Capture the cell that displays the provided text and extract its (X, Y) central coordinate. 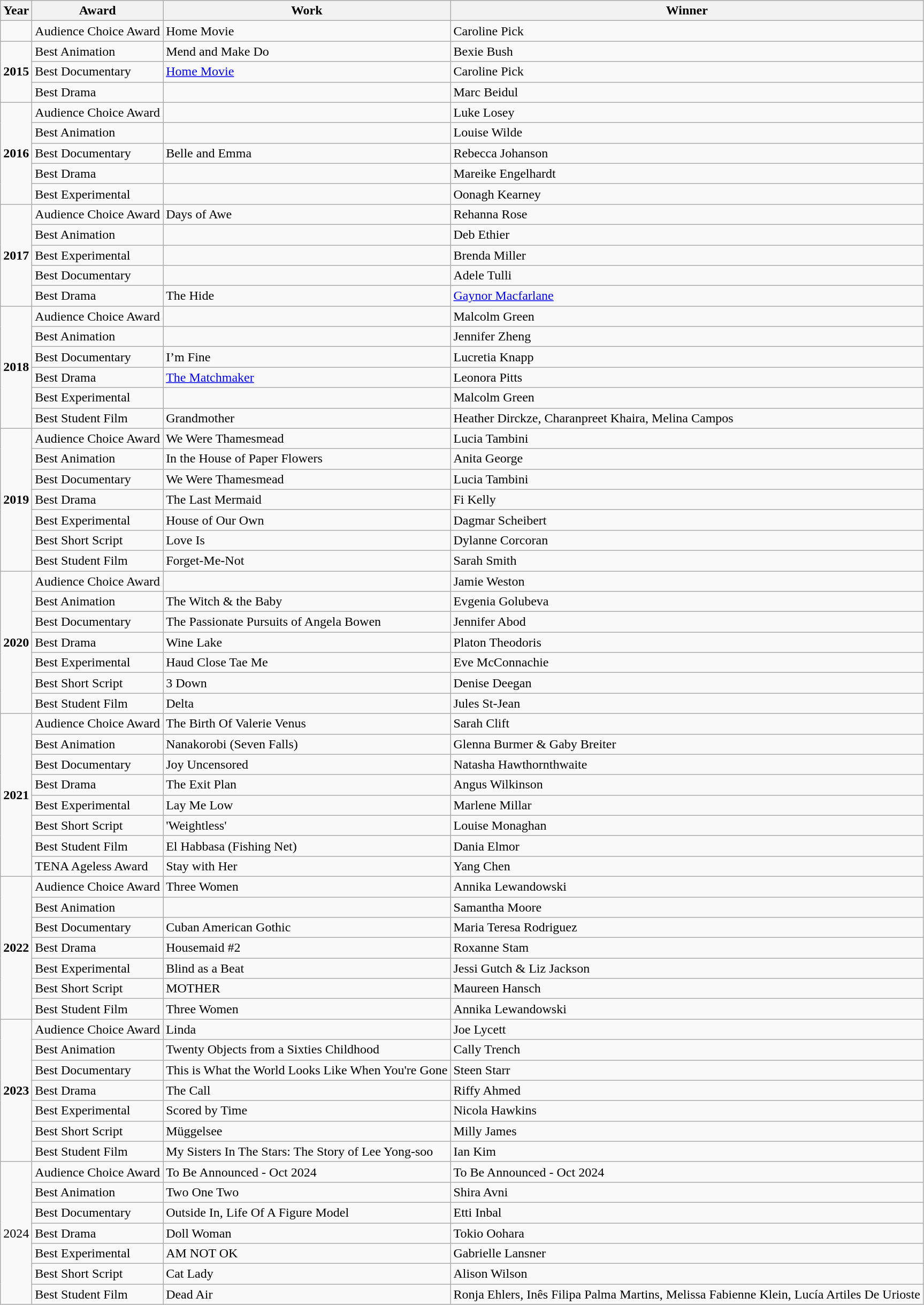
Doll Woman (307, 1233)
Scored by Time (307, 1111)
Joe Lycett (687, 1029)
Outside In, Life Of A Figure Model (307, 1212)
Steen Starr (687, 1070)
Nanakorobi (Seven Falls) (307, 744)
Riffy Ahmed (687, 1090)
Louise Wilde (687, 133)
Lay Me Low (307, 805)
Angus Wilkinson (687, 785)
Anita George (687, 459)
Dylanne Corcoran (687, 540)
House of Our Own (307, 520)
Grandmother (307, 418)
Oonagh Kearney (687, 194)
Evgenia Golubeva (687, 602)
Dagmar Scheibert (687, 520)
Lucretia Knapp (687, 357)
Sarah Clift (687, 724)
Blind as a Beat (307, 968)
Dead Air (307, 1294)
Müggelsee (307, 1131)
Rebecca Johanson (687, 153)
Yang Chen (687, 866)
Jamie Weston (687, 581)
Deb Ethier (687, 234)
Cally Trench (687, 1050)
Work (307, 11)
Jessi Gutch & Liz Jackson (687, 968)
Denise Deegan (687, 683)
Sarah Smith (687, 560)
Roxanne Stam (687, 948)
Delta (307, 703)
Adele Tulli (687, 276)
The Call (307, 1090)
Shira Avni (687, 1192)
The Last Mermaid (307, 499)
Natasha Hawthornthwaite (687, 764)
3 Down (307, 683)
Marc Beidul (687, 92)
Housemaid #2 (307, 948)
2024 (16, 1233)
Luke Losey (687, 112)
Belle and Emma (307, 153)
Forget-Me-Not (307, 560)
Nicola Hawkins (687, 1111)
'Weightless' (307, 825)
Eve McConnachie (687, 663)
Joy Uncensored (307, 764)
The Passionate Pursuits of Angela Bowen (307, 622)
Fi Kelly (687, 499)
The Birth Of Valerie Venus (307, 724)
Jennifer Zheng (687, 337)
El Habbasa (Fishing Net) (307, 846)
I’m Fine (307, 357)
Bexie Bush (687, 51)
Brenda Miller (687, 255)
My Sisters In The Stars: The Story of Lee Yong-soo (307, 1151)
2016 (16, 153)
Ian Kim (687, 1151)
Twenty Objects from a Sixties Childhood (307, 1050)
Rehanna Rose (687, 214)
2021 (16, 795)
The Exit Plan (307, 785)
Leonora Pitts (687, 377)
The Hide (307, 296)
Milly James (687, 1131)
The Matchmaker (307, 377)
MOTHER (307, 989)
2023 (16, 1090)
Haud Close Tae Me (307, 663)
Gabrielle Lansner (687, 1254)
Award (97, 11)
Mareike Engelhardt (687, 173)
Jules St-Jean (687, 703)
Tokio Oohara (687, 1233)
Wine Lake (307, 642)
Alison Wilson (687, 1274)
Platon Theodoris (687, 642)
Etti Inbal (687, 1212)
This is What the World Looks Like When You're Gone (307, 1070)
Samantha Moore (687, 907)
2018 (16, 367)
TENA Ageless Award (97, 866)
Glenna Burmer & Gaby Breiter (687, 744)
In the House of Paper Flowers (307, 459)
2020 (16, 642)
Stay with Her (307, 866)
Maria Teresa Rodriguez (687, 928)
Cat Lady (307, 1274)
2015 (16, 72)
The Witch & the Baby (307, 602)
Year (16, 11)
2019 (16, 499)
Two One Two (307, 1192)
Cuban American Gothic (307, 928)
Mend and Make Do (307, 51)
Winner (687, 11)
Marlene Millar (687, 805)
Louise Monaghan (687, 825)
Jennifer Abod (687, 622)
2017 (16, 255)
Linda (307, 1029)
Dania Elmor (687, 846)
Heather Dirckze, Charanpreet Khaira, Melina Campos (687, 418)
2022 (16, 947)
Love Is (307, 540)
Gaynor Macfarlane (687, 296)
Maureen Hansch (687, 989)
AM NOT OK (307, 1254)
Ronja Ehlers, Inês Filipa Palma Martins, Melissa Fabienne Klein, Lucía Artiles De Urioste (687, 1294)
Days of Awe (307, 214)
